Determine the [X, Y] coordinate at the center of the cell enclosing the given text.  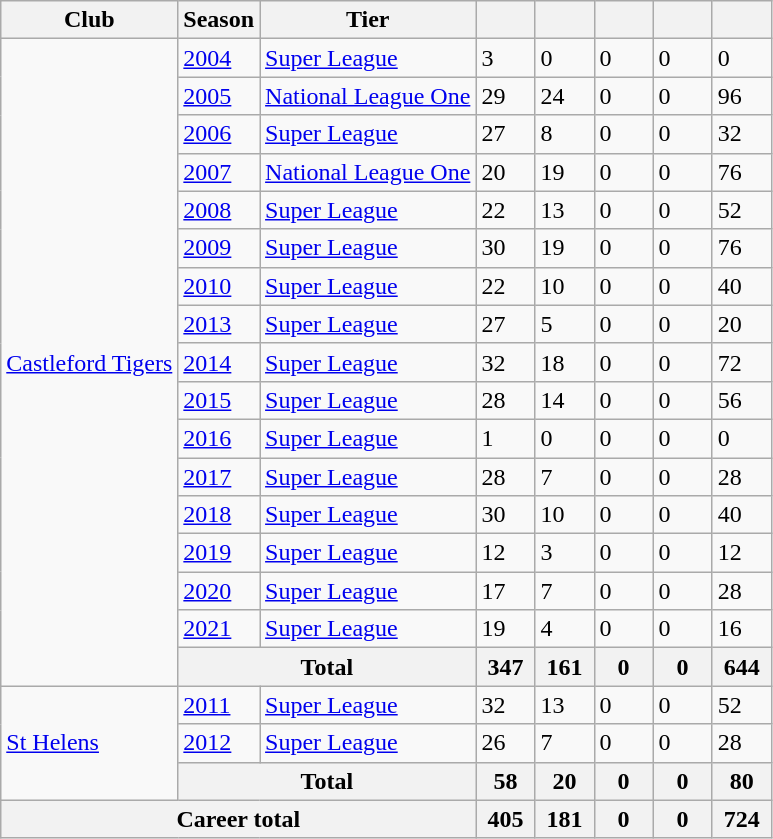
2019 [219, 553]
80 [742, 781]
2017 [219, 477]
Season [219, 20]
405 [506, 819]
96 [742, 96]
8 [564, 134]
2009 [219, 248]
56 [742, 400]
St Helens [90, 743]
2005 [219, 96]
26 [506, 743]
1 [506, 438]
2012 [219, 743]
14 [564, 400]
2021 [219, 629]
2018 [219, 515]
4 [564, 629]
5 [564, 324]
2016 [219, 438]
644 [742, 667]
2007 [219, 172]
347 [506, 667]
Club [90, 20]
24 [564, 96]
2011 [219, 705]
Castleford Tigers [90, 362]
2006 [219, 134]
2004 [219, 58]
Career total [238, 819]
2010 [219, 286]
2013 [219, 324]
2015 [219, 400]
Tier [368, 20]
58 [506, 781]
72 [742, 362]
2014 [219, 362]
161 [564, 667]
18 [564, 362]
2020 [219, 591]
16 [742, 629]
724 [742, 819]
29 [506, 96]
181 [564, 819]
17 [506, 591]
2008 [219, 210]
